Extract the [x, y] coordinate from the center of the cell holding the provided text.  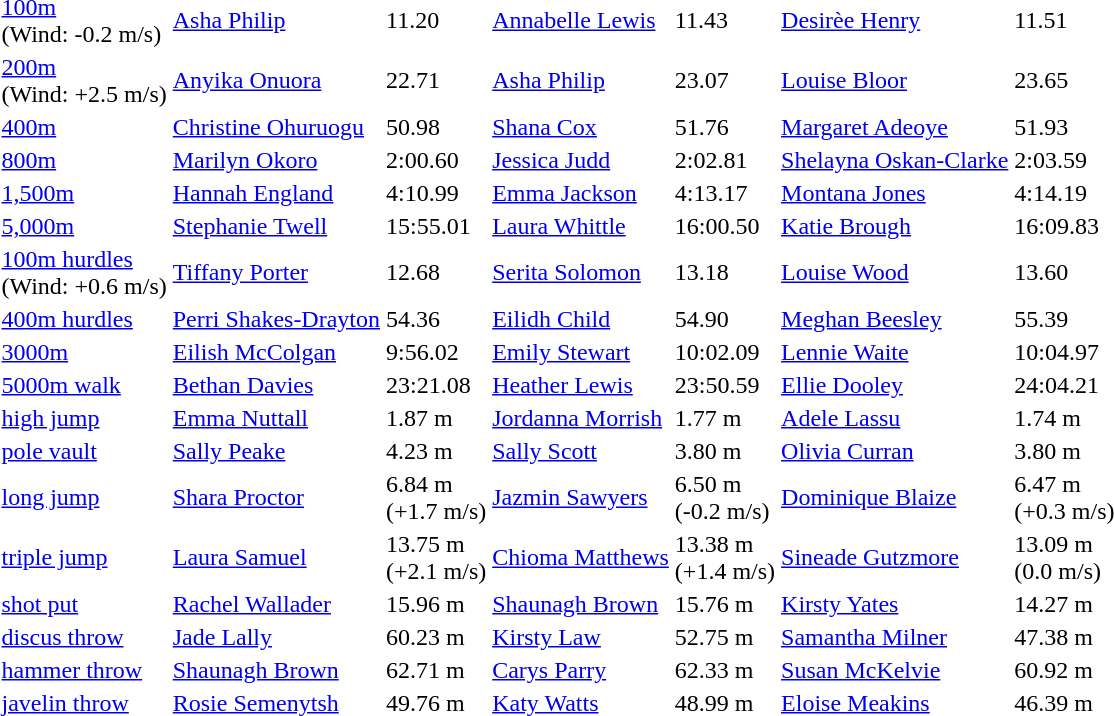
4.23 m [436, 451]
Jazmin Sawyers [581, 498]
23:50.59 [724, 385]
Jade Lally [276, 637]
15:55.01 [436, 226]
Asha Philip [581, 80]
Rachel Wallader [276, 604]
shot put [84, 604]
Hannah England [276, 193]
54.90 [724, 319]
10:02.09 [724, 352]
long jump [84, 498]
Christine Ohuruogu [276, 127]
Laura Whittle [581, 226]
51.76 [724, 127]
100m hurdles(Wind: +0.6 m/s) [84, 272]
Sally Peake [276, 451]
200m(Wind: +2.5 m/s) [84, 80]
Susan McKelvie [895, 670]
Emily Stewart [581, 352]
6.84 m(+1.7 m/s) [436, 498]
Kirsty Yates [895, 604]
Ellie Dooley [895, 385]
Dominique Blaize [895, 498]
Kirsty Law [581, 637]
pole vault [84, 451]
400m hurdles [84, 319]
15.76 m [724, 604]
800m [84, 160]
1.87 m [436, 418]
Laura Samuel [276, 558]
12.68 [436, 272]
400m [84, 127]
Emma Nuttall [276, 418]
Lennie Waite [895, 352]
22.71 [436, 80]
Bethan Davies [276, 385]
60.23 m [436, 637]
1,500m [84, 193]
2:02.81 [724, 160]
13.18 [724, 272]
Shara Proctor [276, 498]
hammer throw [84, 670]
3000m [84, 352]
Chioma Matthews [581, 558]
15.96 m [436, 604]
Emma Jackson [581, 193]
Meghan Beesley [895, 319]
Margaret Adeoye [895, 127]
3.80 m [724, 451]
Adele Lassu [895, 418]
Samantha Milner [895, 637]
Olivia Curran [895, 451]
Perri Shakes-Drayton [276, 319]
Jessica Judd [581, 160]
23:21.08 [436, 385]
9:56.02 [436, 352]
Tiffany Porter [276, 272]
Carys Parry [581, 670]
discus throw [84, 637]
2:00.60 [436, 160]
Eilidh Child [581, 319]
Sally Scott [581, 451]
4:13.17 [724, 193]
50.98 [436, 127]
16:00.50 [724, 226]
1.77 m [724, 418]
52.75 m [724, 637]
Serita Solomon [581, 272]
Shana Cox [581, 127]
Sineade Gutzmore [895, 558]
Marilyn Okoro [276, 160]
Jordanna Morrish [581, 418]
23.07 [724, 80]
13.38 m(+1.4 m/s) [724, 558]
Montana Jones [895, 193]
5,000m [84, 226]
6.50 m(-0.2 m/s) [724, 498]
5000m walk [84, 385]
Shelayna Oskan-Clarke [895, 160]
54.36 [436, 319]
62.71 m [436, 670]
13.75 m(+2.1 m/s) [436, 558]
high jump [84, 418]
Louise Wood [895, 272]
Katie Brough [895, 226]
4:10.99 [436, 193]
triple jump [84, 558]
Anyika Onuora [276, 80]
Eilish McColgan [276, 352]
62.33 m [724, 670]
Louise Bloor [895, 80]
Stephanie Twell [276, 226]
Heather Lewis [581, 385]
